Locate the cell with the specified text and output its [X, Y] center coordinate. 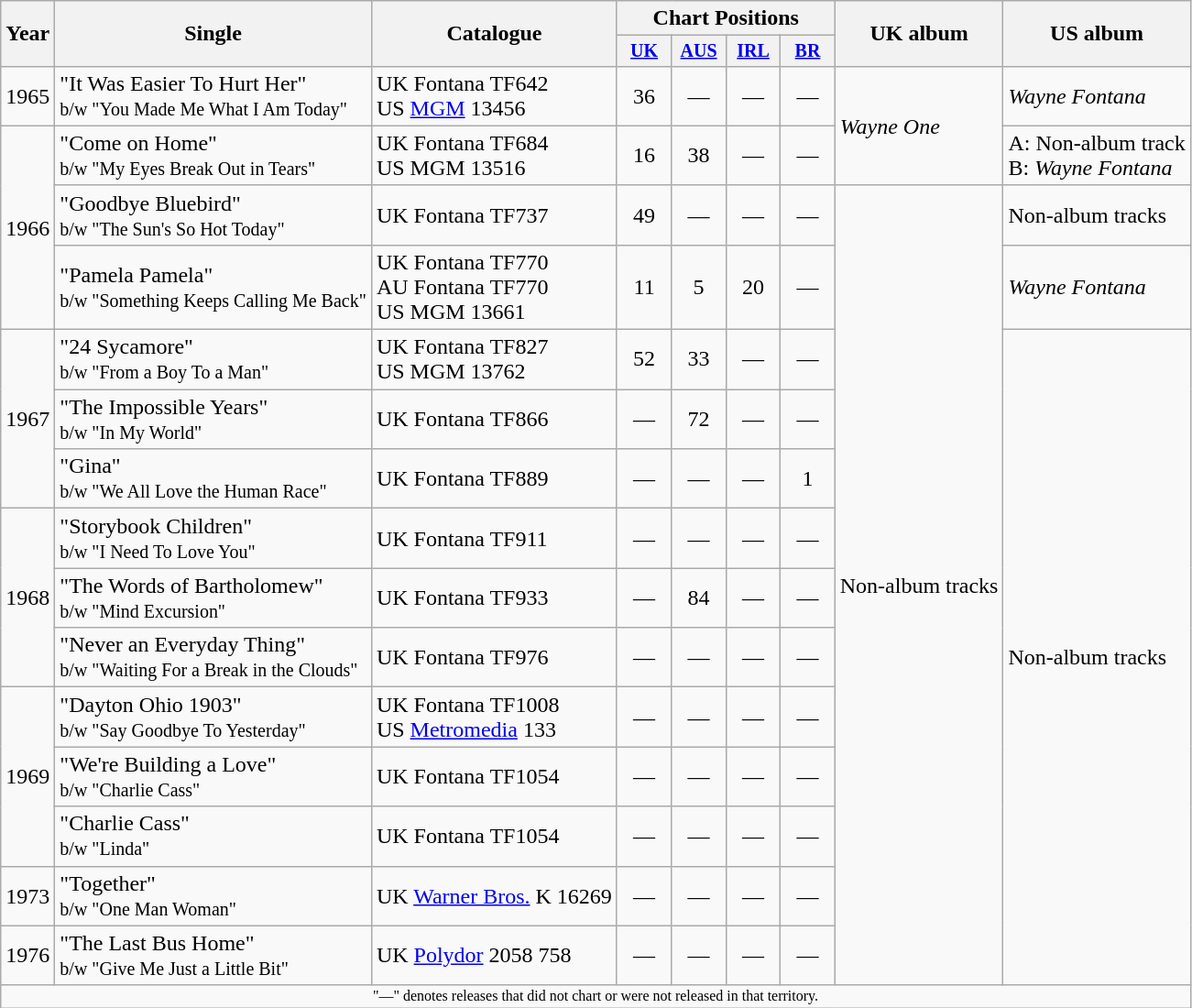
UK Warner Bros. K 16269 [494, 896]
"Charlie Cass" b/w "Linda" [213, 836]
Catalogue [494, 34]
AUS [698, 51]
Year [27, 34]
"The Last Bus Home" b/w "Give Me Just a Little Bit" [213, 955]
UK Fontana TF1008US Metromedia 133 [494, 717]
1968 [27, 597]
UK Polydor 2058 758 [494, 955]
"Pamela Pamela" b/w "Something Keeps Calling Me Back" [213, 287]
UK album [919, 34]
"We're Building a Love" b/w "Charlie Cass" [213, 777]
49 [643, 214]
"—" denotes releases that did not chart or were not released in that territory. [596, 996]
"Never an Everyday Thing" b/w "Waiting For a Break in the Clouds" [213, 658]
Single [213, 34]
BR [808, 51]
US album [1097, 34]
"It Was Easier To Hurt Her" b/w "You Made Me What I Am Today" [213, 95]
"The Impossible Years" b/w "In My World" [213, 420]
Chart Positions [726, 18]
1976 [27, 955]
1967 [27, 420]
52 [643, 359]
1 [808, 478]
33 [698, 359]
1969 [27, 777]
16 [643, 156]
1965 [27, 95]
1966 [27, 227]
UK [643, 51]
UK Fontana TF976 [494, 658]
IRL [753, 51]
UK Fontana TF827US MGM 13762 [494, 359]
"The Words of Bartholomew" b/w "Mind Excursion" [213, 597]
84 [698, 597]
"Together" b/w "One Man Woman" [213, 896]
A: Non-album trackB: Wayne Fontana [1097, 156]
"24 Sycamore" b/w "From a Boy To a Man" [213, 359]
"Storybook Children" b/w "I Need To Love You" [213, 539]
UK Fontana TF737 [494, 214]
5 [698, 287]
"Dayton Ohio 1903" b/w "Say Goodbye To Yesterday" [213, 717]
38 [698, 156]
UK Fontana TF770AU Fontana TF770US MGM 13661 [494, 287]
20 [753, 287]
1973 [27, 896]
"Come on Home" b/w "My Eyes Break Out in Tears" [213, 156]
UK Fontana TF866 [494, 420]
UK Fontana TF889 [494, 478]
UK Fontana TF684US MGM 13516 [494, 156]
UK Fontana TF642US MGM 13456 [494, 95]
11 [643, 287]
Wayne One [919, 126]
36 [643, 95]
"Gina" b/w "We All Love the Human Race" [213, 478]
72 [698, 420]
UK Fontana TF911 [494, 539]
"Goodbye Bluebird" b/w "The Sun's So Hot Today" [213, 214]
UK Fontana TF933 [494, 597]
